From the cell containing the given text, extract its center point as (X, Y) coordinate. 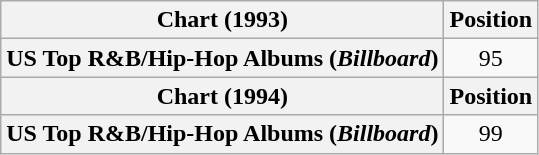
99 (491, 134)
Chart (1994) (222, 96)
Chart (1993) (222, 20)
95 (491, 58)
